Identify which cell holds the provided text, then report its (X, Y) central coordinate. 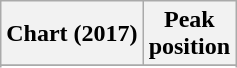
Peak position (189, 34)
Chart (2017) (72, 34)
